Detect which cell encompasses the target text, then output its [X, Y] center coordinate. 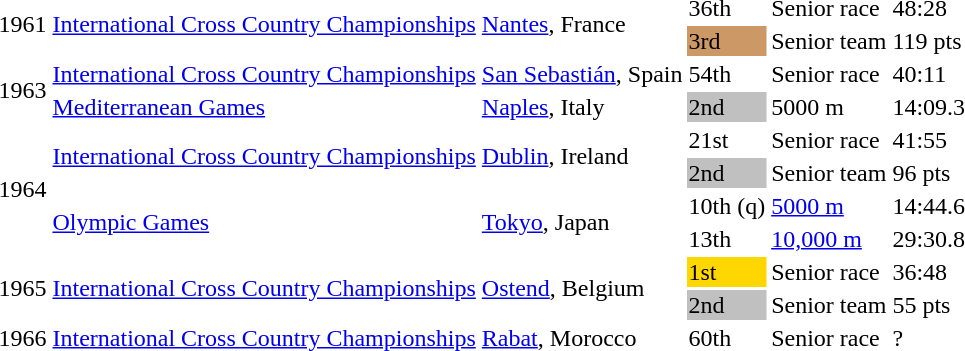
1st [727, 272]
San Sebastián, Spain [582, 74]
54th [727, 74]
Olympic Games [264, 222]
Naples, Italy [582, 107]
Ostend, Belgium [582, 288]
Mediterranean Games [264, 107]
10th (q) [727, 206]
13th [727, 239]
10,000 m [829, 239]
21st [727, 140]
3rd [727, 41]
Tokyo, Japan [582, 222]
Dublin, Ireland [582, 156]
